Provide the (X, Y) coordinate of the cell's center where the given text is located.  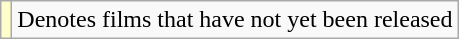
Denotes films that have not yet been released (235, 20)
